Detect which cell encompasses the target text, then output its (x, y) center coordinate. 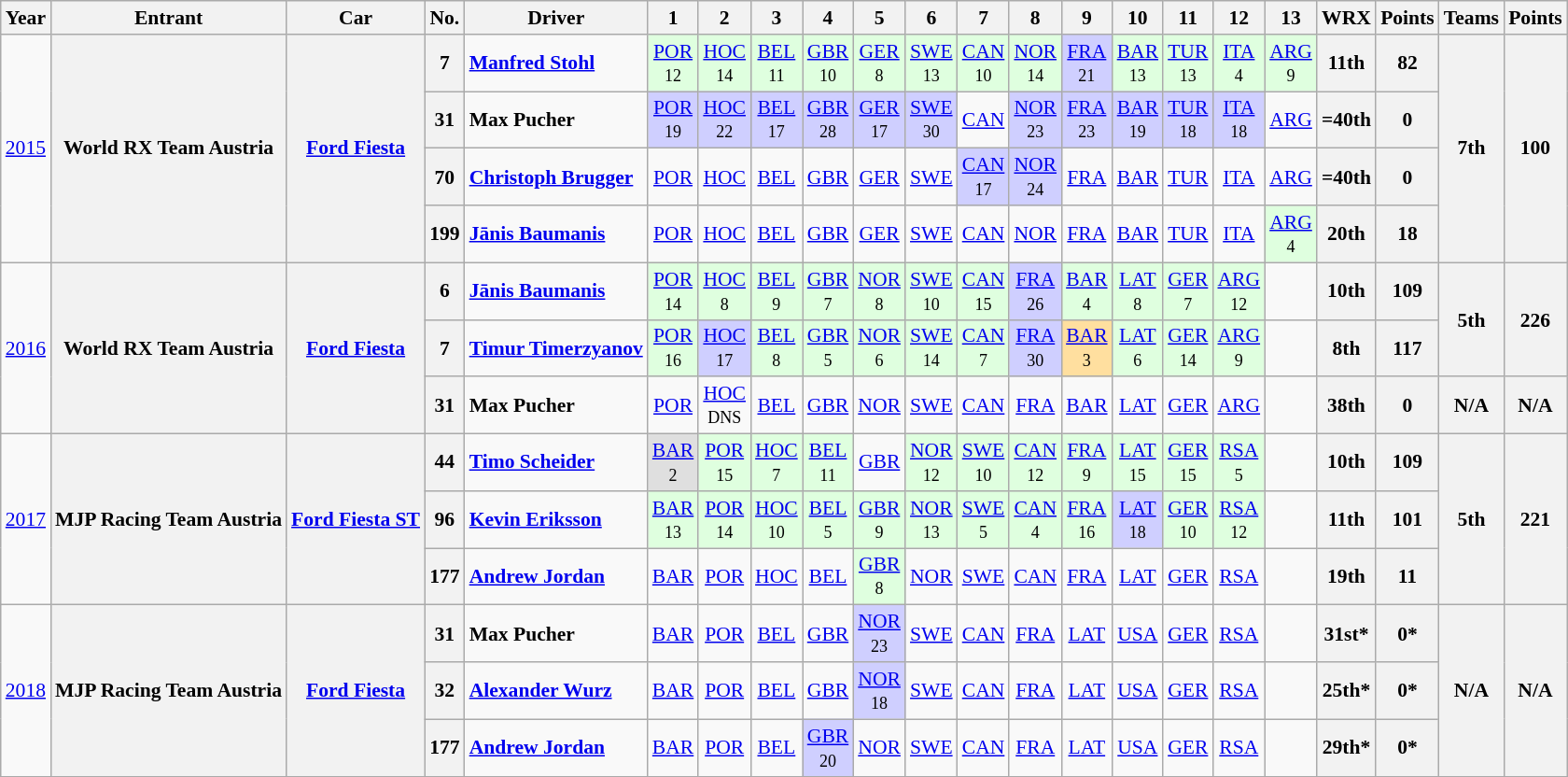
LAT6 (1139, 347)
FRA16 (1086, 519)
FRA9 (1086, 463)
NOR14 (1035, 64)
100 (1535, 148)
Entrant (168, 18)
RSA5 (1239, 463)
TUR13 (1187, 64)
7th (1471, 148)
20th (1346, 233)
8th (1346, 347)
BAR2 (674, 463)
NOR18 (879, 691)
HOC22 (724, 120)
SWE13 (931, 64)
5 (879, 18)
Timo Scheider (556, 463)
NOR6 (879, 347)
Manfred Stohl (556, 64)
BEL5 (829, 519)
GER15 (1187, 463)
WRX (1346, 18)
44 (444, 463)
2015 (26, 148)
Year (26, 18)
BAR4 (1086, 291)
226 (1535, 319)
96 (444, 519)
19th (1346, 577)
SWE14 (931, 347)
GER17 (879, 120)
9 (1086, 18)
CAN10 (984, 64)
HOCDNS (724, 405)
HOC7 (777, 463)
GER14 (1187, 347)
POR12 (674, 64)
BAR3 (1086, 347)
2016 (26, 347)
12 (1239, 18)
2017 (26, 519)
GBR9 (879, 519)
GBR28 (829, 120)
199 (444, 233)
GBR8 (879, 577)
POR19 (674, 120)
CAN17 (984, 177)
31st* (1346, 633)
BEL8 (777, 347)
Christoph Brugger (556, 177)
221 (1535, 519)
FRA26 (1035, 291)
BEL17 (777, 120)
Kevin Eriksson (556, 519)
38th (1346, 405)
NOR12 (931, 463)
101 (1407, 519)
ARG12 (1239, 291)
No. (444, 18)
POR16 (674, 347)
TUR18 (1187, 120)
HOC8 (724, 291)
ITA4 (1239, 64)
HOC14 (724, 64)
29th* (1346, 747)
FRA21 (1086, 64)
GBR10 (829, 64)
Car (356, 18)
LAT15 (1139, 463)
Driver (556, 18)
3 (777, 18)
LAT18 (1139, 519)
HOC17 (724, 347)
13 (1291, 18)
CAN15 (984, 291)
GBR5 (829, 347)
FRA30 (1035, 347)
117 (1407, 347)
10 (1139, 18)
POR15 (724, 463)
32 (444, 691)
GER7 (1187, 291)
2018 (26, 691)
HOC10 (777, 519)
NOR8 (879, 291)
Timur Timerzyanov (556, 347)
82 (1407, 64)
2 (724, 18)
ITA18 (1239, 120)
BEL9 (777, 291)
LAT8 (1139, 291)
CAN12 (1035, 463)
Ford Fiesta ST (356, 519)
Teams (1471, 18)
GER8 (879, 64)
25th* (1346, 691)
GER10 (1187, 519)
SWE5 (984, 519)
FRA23 (1086, 120)
18 (1407, 233)
GBR20 (829, 747)
8 (1035, 18)
GBR7 (829, 291)
NOR24 (1035, 177)
Alexander Wurz (556, 691)
4 (829, 18)
SWE30 (931, 120)
ARG4 (1291, 233)
1 (674, 18)
CAN7 (984, 347)
RSA12 (1239, 519)
NOR13 (931, 519)
CAN4 (1035, 519)
BAR19 (1139, 120)
70 (444, 177)
